Return the (X, Y) coordinate for the center point of the cell that contains the specified text.  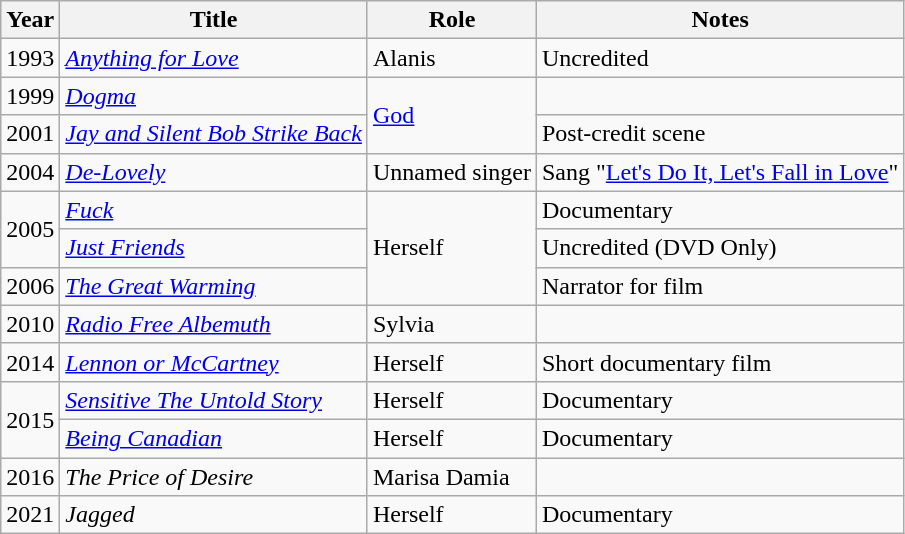
Short documentary film (720, 362)
Role (452, 20)
1999 (30, 96)
Uncredited (720, 58)
God (452, 115)
Year (30, 20)
Just Friends (214, 248)
Fuck (214, 210)
De-Lovely (214, 172)
Jay and Silent Bob Strike Back (214, 134)
Narrator for film (720, 286)
1993 (30, 58)
The Price of Desire (214, 477)
2010 (30, 324)
Radio Free Albemuth (214, 324)
Uncredited (DVD Only) (720, 248)
2015 (30, 419)
Anything for Love (214, 58)
Lennon or McCartney (214, 362)
2004 (30, 172)
Sylvia (452, 324)
2001 (30, 134)
Sang "Let's Do It, Let's Fall in Love" (720, 172)
Notes (720, 20)
Being Canadian (214, 438)
Marisa Damia (452, 477)
2014 (30, 362)
Dogma (214, 96)
2016 (30, 477)
The Great Warming (214, 286)
2006 (30, 286)
Title (214, 20)
2021 (30, 515)
Sensitive The Untold Story (214, 400)
2005 (30, 229)
Post-credit scene (720, 134)
Jagged (214, 515)
Unnamed singer (452, 172)
Alanis (452, 58)
